From the cell containing the given text, extract its center point as (X, Y) coordinate. 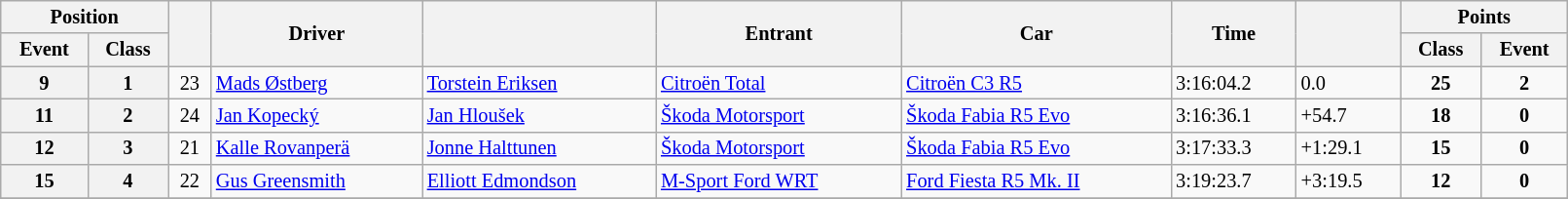
Jan Hloušek (539, 115)
Torstein Eriksen (539, 83)
0.0 (1349, 83)
Driver (317, 33)
Jan Kopecký (317, 115)
+54.7 (1349, 115)
3:19:23.7 (1234, 181)
Points (1484, 17)
21 (190, 148)
Citroën Total (779, 83)
Citroën C3 R5 (1036, 83)
Mads Østberg (317, 83)
M-Sport Ford WRT (779, 181)
23 (190, 83)
Ford Fiesta R5 Mk. II (1036, 181)
+1:29.1 (1349, 148)
Position (85, 17)
3:16:04.2 (1234, 83)
Jonne Halttunen (539, 148)
+3:19.5 (1349, 181)
Car (1036, 33)
3:17:33.3 (1234, 148)
Kalle Rovanperä (317, 148)
22 (190, 181)
11 (45, 115)
Time (1234, 33)
Gus Greensmith (317, 181)
Entrant (779, 33)
1 (128, 83)
4 (128, 181)
3 (128, 148)
18 (1440, 115)
Elliott Edmondson (539, 181)
24 (190, 115)
25 (1440, 83)
9 (45, 83)
3:16:36.1 (1234, 115)
